Detect which cell encompasses the target text, then output its [x, y] center coordinate. 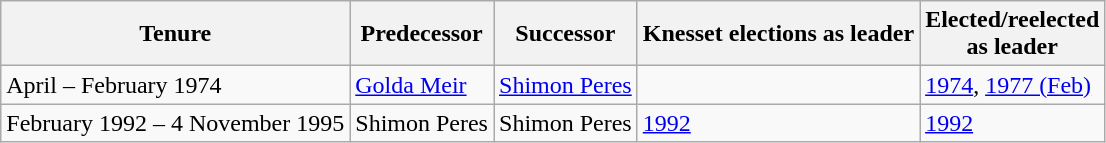
Elected/reelectedas leader [1012, 34]
Knesset elections as leader [778, 34]
1974, 1977 (Feb) [1012, 85]
Tenure [176, 34]
February 1992 – 4 November 1995 [176, 123]
April – February 1974 [176, 85]
Predecessor [422, 34]
Successor [566, 34]
Golda Meir [422, 85]
